Return [X, Y] of the center of cell containing provided text 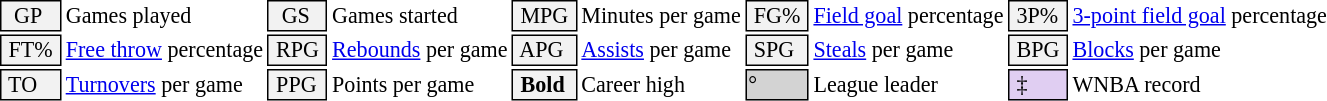
GP [30, 16]
° [777, 85]
Career high [661, 85]
Field goal percentage [908, 16]
Rebounds per game [420, 50]
Minutes per game [661, 16]
GS [298, 16]
APG [544, 50]
Turnovers per game [164, 85]
FT% [30, 50]
Games started [420, 16]
PPG [298, 85]
Bold [544, 85]
TO [30, 85]
FG% [777, 16]
3P% [1038, 16]
‡ [1038, 85]
RPG [298, 50]
Steals per game [908, 50]
Assists per game [661, 50]
SPG [777, 50]
BPG [1038, 50]
MPG [544, 16]
Free throw percentage [164, 50]
Points per game [420, 85]
Games played [164, 16]
League leader [908, 85]
